Provide the [X, Y] coordinate of the cell's center where the given text is located.  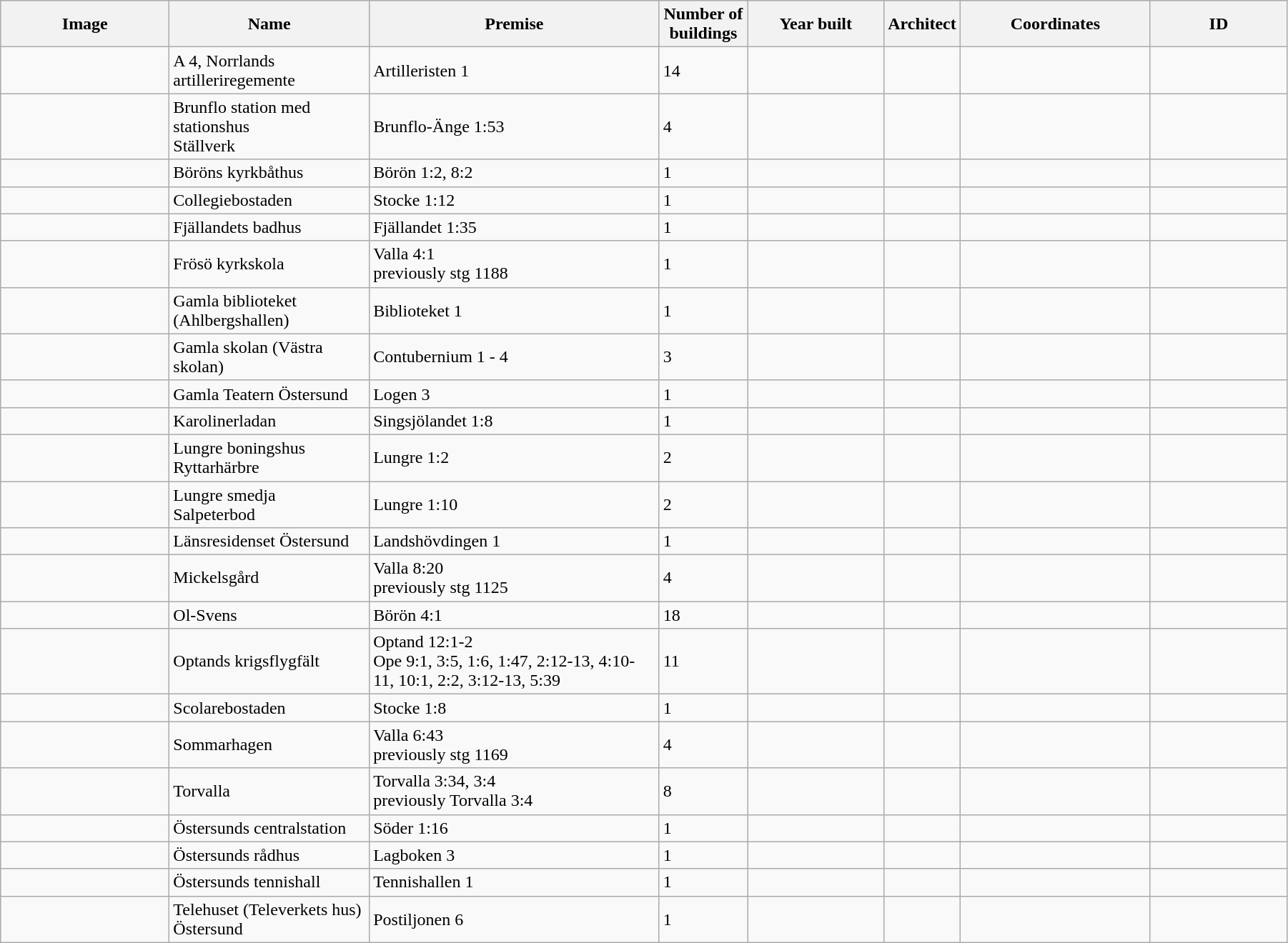
Fjällandet 1:35 [515, 227]
Number ofbuildings [703, 24]
Böröns kyrkbåthus [269, 173]
Image [85, 24]
Optand 12:1-2Ope 9:1, 3:5, 1:6, 1:47, 2:12-13, 4:10-11, 10:1, 2:2, 3:12-13, 5:39 [515, 662]
Frösö kyrkskola [269, 264]
Logen 3 [515, 394]
Lagboken 3 [515, 855]
Gamla skolan (Västra skolan) [269, 357]
Contubernium 1 - 4 [515, 357]
Mickelsgård [269, 579]
Ol-Svens [269, 615]
Scolarebostaden [269, 708]
Artilleristen 1 [515, 70]
Torvalla [269, 792]
Östersunds centralstation [269, 828]
Architect [922, 24]
Tennishallen 1 [515, 882]
Söder 1:16 [515, 828]
18 [703, 615]
Valla 6:43previously stg 1169 [515, 744]
Stocke 1:12 [515, 200]
Brunflo station med stationshusStällverk [269, 126]
Year built [816, 24]
Gamla biblioteket (Ahlbergshallen) [269, 310]
Telehuset (Televerkets hus) Östersund [269, 919]
Landshövdingen 1 [515, 542]
Postiljonen 6 [515, 919]
Östersunds rådhus [269, 855]
Singsjölandet 1:8 [515, 421]
Fjällandets badhus [269, 227]
Börön 4:1 [515, 615]
Lungre 1:10 [515, 504]
Karolinerladan [269, 421]
Valla 8:20previously stg 1125 [515, 579]
Biblioteket 1 [515, 310]
Brunflo-Änge 1:53 [515, 126]
Börön 1:2, 8:2 [515, 173]
ID [1218, 24]
Name [269, 24]
A 4, Norrlands artilleriregemente [269, 70]
Valla 4:1previously stg 1188 [515, 264]
Lungre smedjaSalpeterbod [269, 504]
Länsresidenset Östersund [269, 542]
Collegiebostaden [269, 200]
Torvalla 3:34, 3:4previously Torvalla 3:4 [515, 792]
3 [703, 357]
Östersunds tennishall [269, 882]
Lungre 1:2 [515, 457]
Sommarhagen [269, 744]
Premise [515, 24]
Stocke 1:8 [515, 708]
8 [703, 792]
Coordinates [1055, 24]
Lungre boningshusRyttarhärbre [269, 457]
14 [703, 70]
Gamla Teatern Östersund [269, 394]
11 [703, 662]
Optands krigsflygfält [269, 662]
